Capture the cell that displays the provided text and extract its (X, Y) central coordinate. 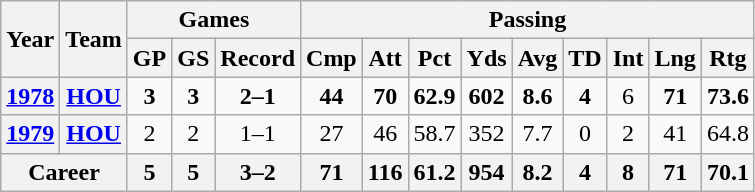
73.6 (728, 96)
Record (258, 58)
Rtg (728, 58)
Int (628, 58)
41 (675, 134)
602 (486, 96)
70.1 (728, 172)
Yds (486, 58)
2–1 (258, 96)
352 (486, 134)
62.9 (434, 96)
TD (585, 58)
8.6 (538, 96)
Cmp (332, 58)
27 (332, 134)
954 (486, 172)
Passing (528, 20)
8.2 (538, 172)
GS (194, 58)
8 (628, 172)
7.7 (538, 134)
0 (585, 134)
Att (385, 58)
Lng (675, 58)
58.7 (434, 134)
Team (94, 39)
1–1 (258, 134)
Pct (434, 58)
70 (385, 96)
1979 (30, 134)
Career (64, 172)
64.8 (728, 134)
61.2 (434, 172)
Games (214, 20)
44 (332, 96)
6 (628, 96)
116 (385, 172)
1978 (30, 96)
Year (30, 39)
3–2 (258, 172)
GP (149, 58)
Avg (538, 58)
46 (385, 134)
